Pinpoint the cell where the given text exists, returning its (X, Y) midpoint coordinate. 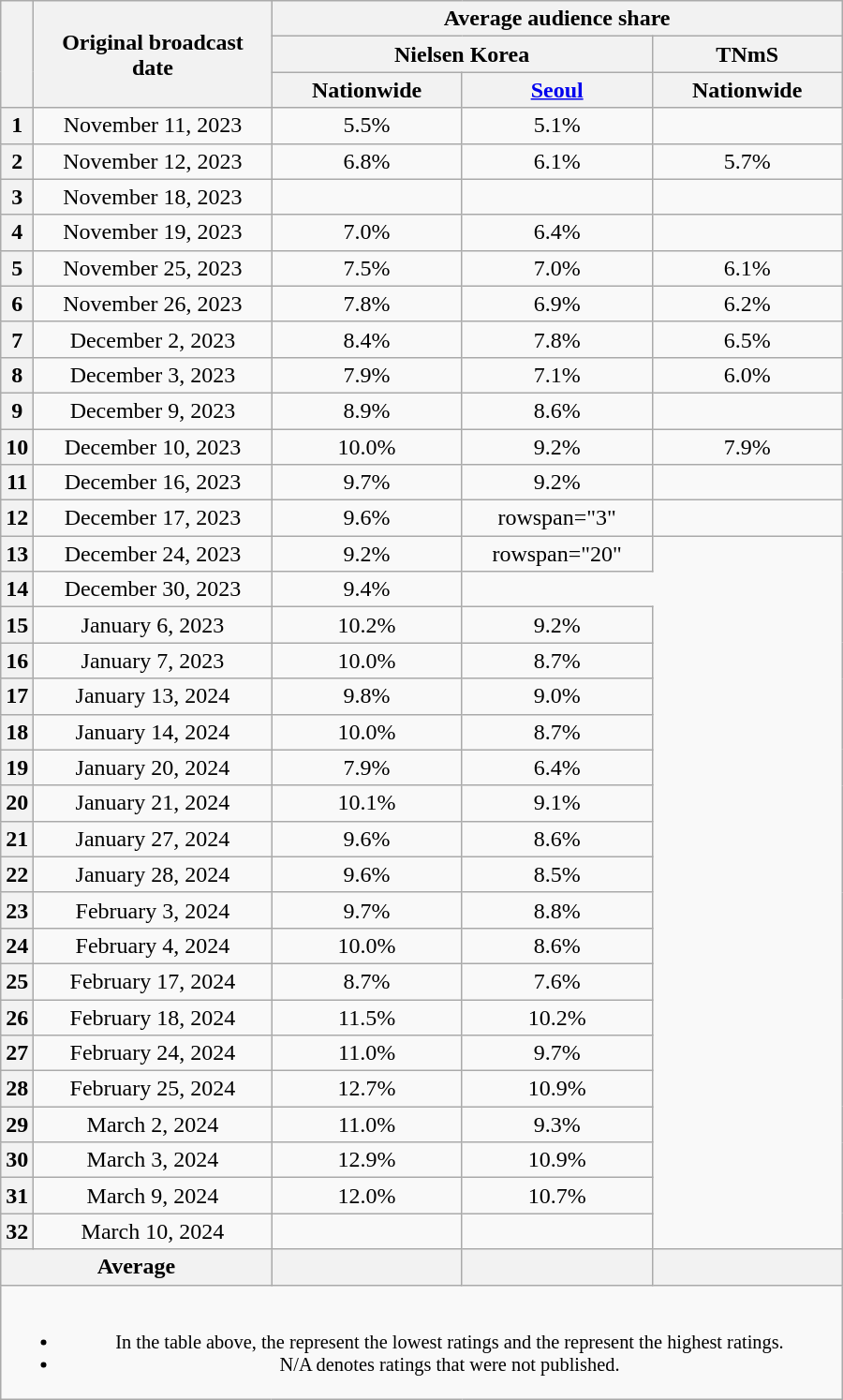
February 17, 2024 (153, 981)
December 16, 2023 (153, 483)
24 (17, 946)
6.2% (747, 304)
December 24, 2023 (153, 554)
3 (17, 197)
March 2, 2024 (153, 1124)
February 3, 2024 (153, 910)
February 24, 2024 (153, 1053)
17 (17, 696)
8.4% (367, 339)
January 13, 2024 (153, 696)
7.1% (556, 375)
19 (17, 767)
16 (17, 661)
December 9, 2023 (153, 410)
2 (17, 161)
Average audience share (556, 19)
6.8% (367, 161)
February 25, 2024 (153, 1089)
12.0% (367, 1196)
6.9% (556, 304)
Seoul (556, 90)
15 (17, 625)
January 6, 2023 (153, 625)
8.5% (556, 874)
23 (17, 910)
20 (17, 803)
6.0% (747, 375)
29 (17, 1124)
7.5% (367, 268)
March 10, 2024 (153, 1231)
February 4, 2024 (153, 946)
5.1% (556, 126)
January 20, 2024 (153, 767)
9.8% (367, 696)
November 18, 2023 (153, 197)
6.5% (747, 339)
8.9% (367, 410)
March 9, 2024 (153, 1196)
8.8% (556, 910)
12.7% (367, 1089)
10 (17, 447)
Nielsen Korea (462, 54)
7.6% (556, 981)
11 (17, 483)
November 11, 2023 (153, 126)
10.7% (556, 1196)
rowspan="20" (556, 554)
30 (17, 1160)
6 (17, 304)
4 (17, 232)
January 7, 2023 (153, 661)
31 (17, 1196)
18 (17, 732)
14 (17, 589)
TNmS (747, 54)
5.5% (367, 126)
25 (17, 981)
10.1% (367, 803)
28 (17, 1089)
January 14, 2024 (153, 732)
December 2, 2023 (153, 339)
December 17, 2023 (153, 518)
November 12, 2023 (153, 161)
9.3% (556, 1124)
December 10, 2023 (153, 447)
21 (17, 839)
8 (17, 375)
9.4% (367, 589)
March 3, 2024 (153, 1160)
26 (17, 1017)
rowspan="3" (556, 518)
13 (17, 554)
27 (17, 1053)
9 (17, 410)
In the table above, the represent the lowest ratings and the represent the highest ratings.N/A denotes ratings that were not published. (421, 1342)
Average (137, 1267)
Original broadcast date (153, 54)
November 25, 2023 (153, 268)
5.7% (747, 161)
7 (17, 339)
12.9% (367, 1160)
11.5% (367, 1017)
February 18, 2024 (153, 1017)
1 (17, 126)
32 (17, 1231)
November 26, 2023 (153, 304)
January 27, 2024 (153, 839)
9.0% (556, 696)
12 (17, 518)
December 3, 2023 (153, 375)
November 19, 2023 (153, 232)
December 30, 2023 (153, 589)
22 (17, 874)
9.1% (556, 803)
January 28, 2024 (153, 874)
5 (17, 268)
January 21, 2024 (153, 803)
